Scan for the cell matching the given text and deliver its [x, y] coordinate at center. 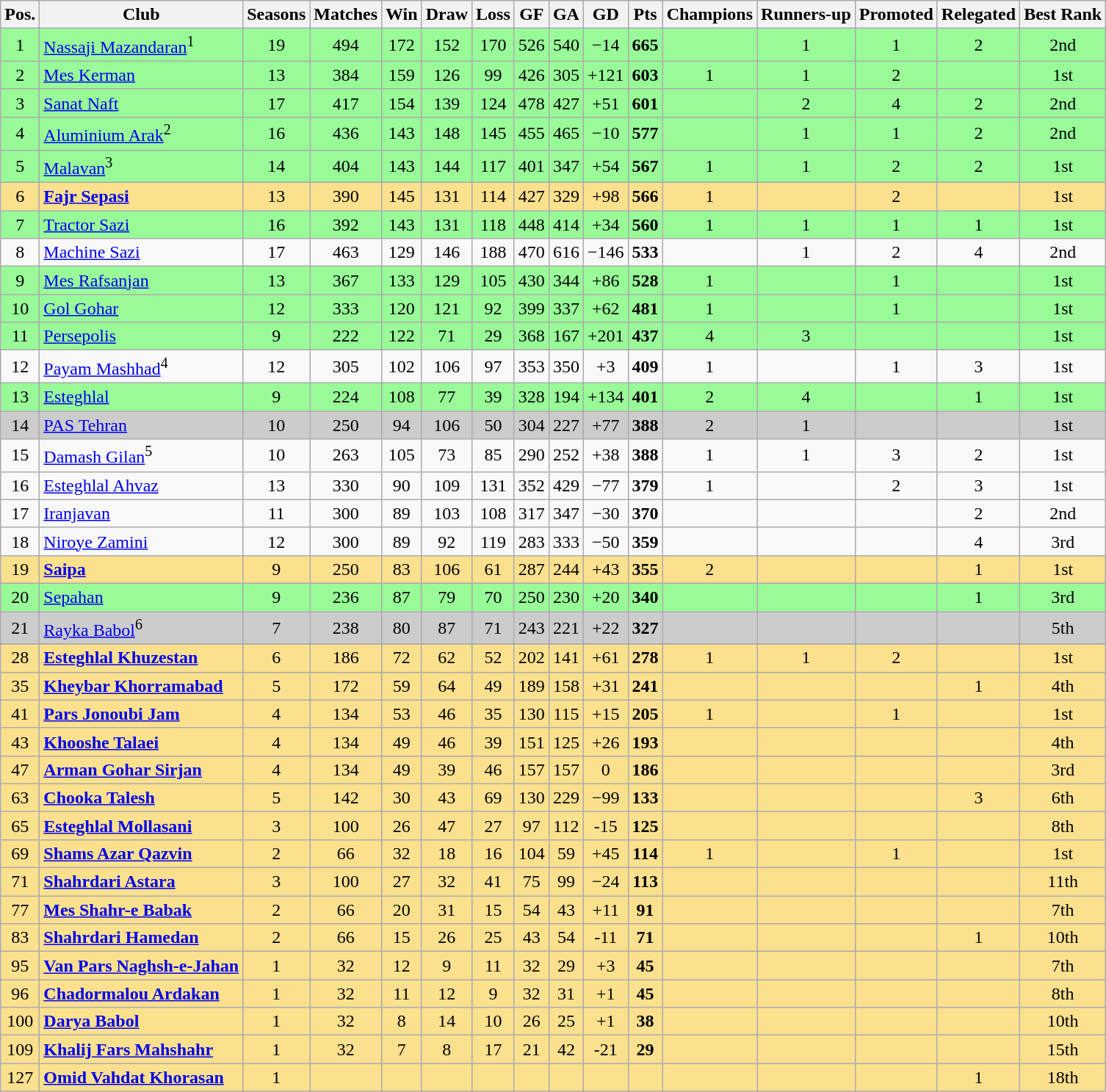
384 [346, 75]
0 [605, 770]
227 [565, 425]
Matches [346, 15]
104 [532, 854]
353 [532, 367]
603 [645, 75]
194 [565, 397]
252 [565, 455]
448 [532, 225]
328 [532, 397]
Sanat Naft [141, 103]
Saipa [141, 569]
127 [21, 1077]
−24 [605, 882]
350 [565, 367]
528 [645, 281]
52 [494, 658]
355 [645, 569]
189 [532, 686]
340 [645, 597]
Seasons [276, 15]
+134 [605, 397]
567 [645, 166]
73 [447, 455]
Pts [645, 15]
−99 [605, 798]
−14 [605, 46]
426 [532, 75]
352 [532, 485]
94 [402, 425]
Arman Gohar Sirjan [141, 770]
124 [494, 103]
85 [494, 455]
409 [645, 367]
359 [645, 541]
202 [532, 658]
665 [645, 46]
159 [402, 75]
370 [645, 513]
193 [645, 742]
566 [645, 197]
Best Rank [1063, 15]
64 [447, 686]
465 [565, 134]
533 [645, 253]
Aluminium Arak2 [141, 134]
560 [645, 225]
Niroye Zamini [141, 541]
Win [402, 15]
+45 [605, 854]
478 [532, 103]
368 [532, 336]
GD [605, 15]
Esteghlal [141, 397]
616 [565, 253]
120 [402, 308]
30 [402, 798]
Mes Rafsanjan [141, 281]
42 [565, 1049]
Darya Babol [141, 1022]
53 [402, 714]
188 [494, 253]
481 [645, 308]
90 [402, 485]
15th [1063, 1049]
429 [565, 485]
−10 [605, 134]
494 [346, 46]
Malavan3 [141, 166]
38 [645, 1022]
119 [494, 541]
Shahrdari Hamedan [141, 938]
70 [494, 597]
+98 [605, 197]
+121 [605, 75]
283 [532, 541]
379 [645, 485]
+34 [605, 225]
Sepahan [141, 597]
170 [494, 46]
146 [447, 253]
18th [1063, 1077]
278 [645, 658]
Khooshe Talaei [141, 742]
-11 [605, 938]
Champions [709, 15]
158 [565, 686]
Khalij Fars Mahshahr [141, 1049]
230 [565, 597]
Iranjavan [141, 513]
367 [346, 281]
263 [346, 455]
404 [346, 166]
11th [1063, 882]
Shahrdari Astara [141, 882]
−30 [605, 513]
121 [447, 308]
117 [494, 166]
6th [1063, 798]
91 [645, 910]
337 [565, 308]
463 [346, 253]
+31 [605, 686]
304 [532, 425]
Omid Vahdat Khorasan [141, 1077]
+26 [605, 742]
Pos. [21, 15]
+62 [605, 308]
221 [565, 629]
Van Pars Naghsh-e-Jahan [141, 966]
72 [402, 658]
63 [21, 798]
244 [565, 569]
Kheybar Khorramabad [141, 686]
−50 [605, 541]
Esteghlal Ahvaz [141, 485]
+51 [605, 103]
126 [447, 75]
75 [532, 882]
243 [532, 629]
241 [645, 686]
61 [494, 569]
Esteghlal Khuzestan [141, 658]
144 [447, 166]
62 [447, 658]
Relegated [978, 15]
229 [565, 798]
5th [1063, 629]
167 [565, 336]
GA [565, 15]
151 [532, 742]
−146 [605, 253]
430 [532, 281]
Esteghlal Mollasani [141, 825]
122 [402, 336]
577 [645, 134]
+43 [605, 569]
79 [447, 597]
Machine Sazi [141, 253]
Payam Mashhad4 [141, 367]
+22 [605, 629]
287 [532, 569]
Gol Gohar [141, 308]
+201 [605, 336]
112 [565, 825]
Rayka Babol6 [141, 629]
455 [532, 134]
436 [346, 134]
Club [141, 15]
Mes Kerman [141, 75]
540 [565, 46]
141 [565, 658]
113 [645, 882]
Mes Shahr-e Babak [141, 910]
Persepolis [141, 336]
437 [645, 336]
Pars Jonoubi Jam [141, 714]
+54 [605, 166]
PAS Tehran [141, 425]
238 [346, 629]
+38 [605, 455]
+86 [605, 281]
-21 [605, 1049]
95 [21, 966]
Chooka Talesh [141, 798]
152 [447, 46]
154 [402, 103]
+77 [605, 425]
96 [21, 994]
-15 [605, 825]
601 [645, 103]
392 [346, 225]
236 [346, 597]
329 [565, 197]
330 [346, 485]
148 [447, 134]
290 [532, 455]
327 [645, 629]
Shams Azar Qazvin [141, 854]
390 [346, 197]
Nassaji Mazandaran1 [141, 46]
317 [532, 513]
115 [565, 714]
103 [447, 513]
102 [402, 367]
65 [21, 825]
80 [402, 629]
118 [494, 225]
344 [565, 281]
Runners-up [806, 15]
222 [346, 336]
139 [447, 103]
Tractor Sazi [141, 225]
Damash Gilan5 [141, 455]
205 [645, 714]
+15 [605, 714]
224 [346, 397]
414 [565, 225]
50 [494, 425]
Chadormalou Ardakan [141, 994]
+11 [605, 910]
142 [346, 798]
+20 [605, 597]
526 [532, 46]
399 [532, 308]
Loss [494, 15]
Draw [447, 15]
28 [21, 658]
417 [346, 103]
+61 [605, 658]
GF [532, 15]
Promoted [896, 15]
−77 [605, 485]
470 [532, 253]
Fajr Sepasi [141, 197]
